Scan for the cell matching the given text and deliver its [X, Y] coordinate at center. 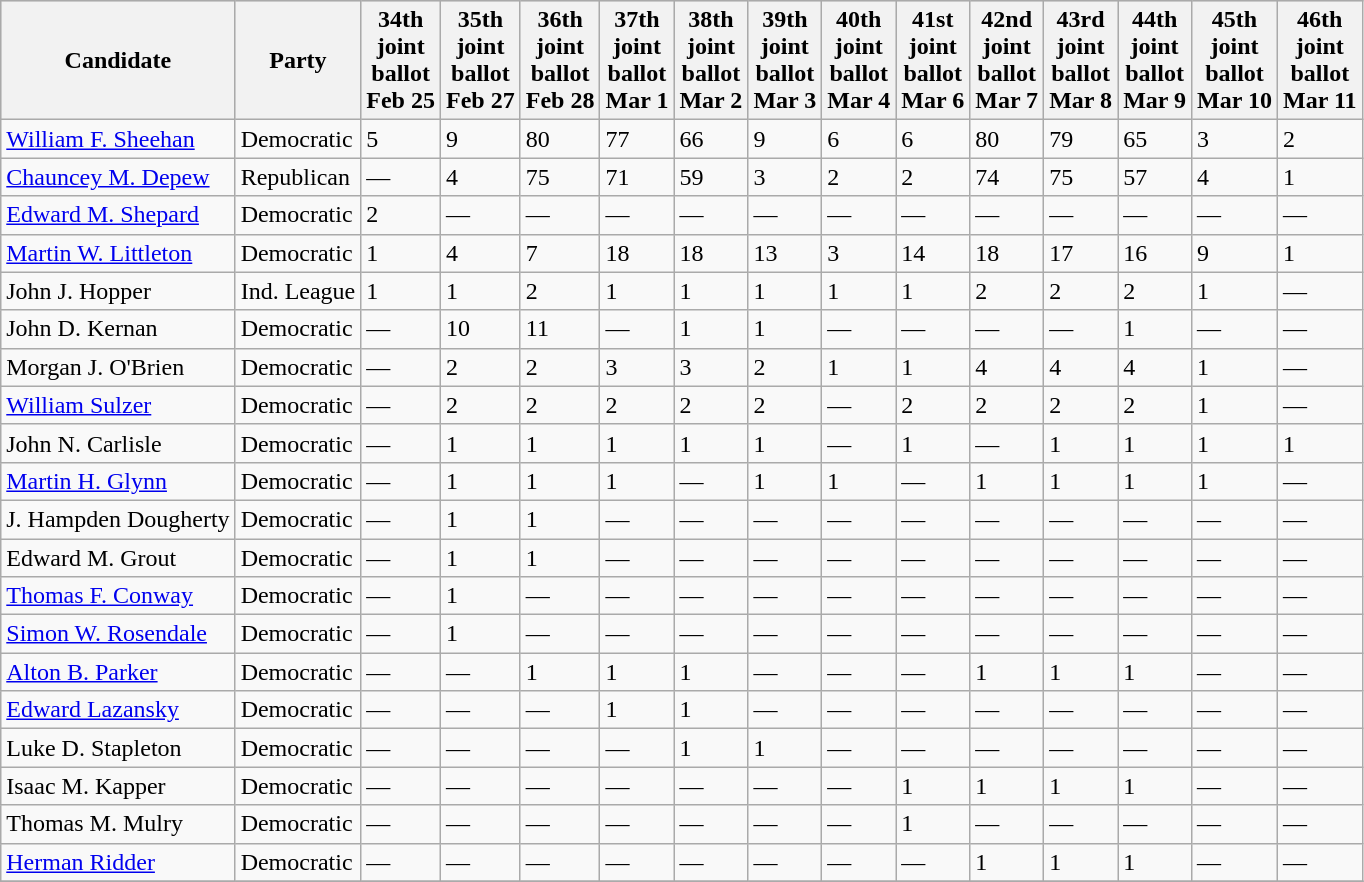
43rdjointballotMar 8 [1081, 60]
11 [560, 329]
79 [1081, 139]
42ndjointballotMar 7 [1007, 60]
Republican [298, 177]
Herman Ridder [118, 862]
74 [1007, 177]
34thjointballotFeb 25 [401, 60]
Edward Lazansky [118, 710]
40thjointballotMar 4 [859, 60]
71 [637, 177]
John N. Carlisle [118, 443]
Party [298, 60]
65 [1155, 139]
William F. Sheehan [118, 139]
46thjointballotMar 11 [1320, 60]
Isaac M. Kapper [118, 786]
Morgan J. O'Brien [118, 367]
Chauncey M. Depew [118, 177]
39thjointballotMar 3 [785, 60]
Luke D. Stapleton [118, 748]
John D. Kernan [118, 329]
J. Hampden Dougherty [118, 519]
77 [637, 139]
13 [785, 253]
17 [1081, 253]
7 [560, 253]
Edward M. Grout [118, 557]
38thjointballotMar 2 [711, 60]
37thjointballotMar 1 [637, 60]
14 [933, 253]
66 [711, 139]
36thjointballotFeb 28 [560, 60]
Edward M. Shepard [118, 215]
57 [1155, 177]
59 [711, 177]
Ind. League [298, 291]
William Sulzer [118, 405]
10 [481, 329]
Candidate [118, 60]
Thomas F. Conway [118, 596]
John J. Hopper [118, 291]
Martin W. Littleton [118, 253]
41stjointballotMar 6 [933, 60]
16 [1155, 253]
44thjointballotMar 9 [1155, 60]
35thjointballotFeb 27 [481, 60]
45thjointballotMar 10 [1235, 60]
5 [401, 139]
Thomas M. Mulry [118, 824]
Alton B. Parker [118, 672]
Simon W. Rosendale [118, 634]
Martin H. Glynn [118, 481]
